From the cell containing the given text, extract its center point as [x, y] coordinate. 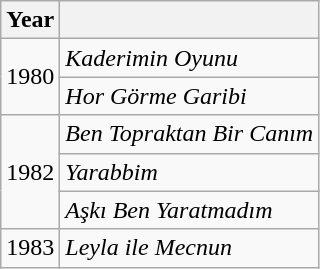
1983 [30, 248]
1982 [30, 172]
Aşkı Ben Yaratmadım [190, 210]
Kaderimin Oyunu [190, 58]
Hor Görme Garibi [190, 96]
Leyla ile Mecnun [190, 248]
Ben Topraktan Bir Canım [190, 134]
Yarabbim [190, 172]
Year [30, 20]
1980 [30, 77]
